Return [X, Y] of the center of cell containing provided text 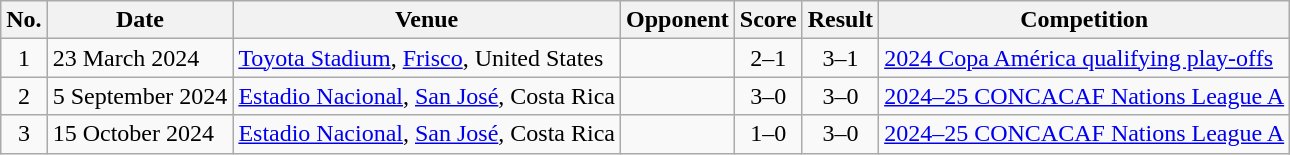
2 [24, 96]
Score [768, 20]
3 [24, 134]
Result [840, 20]
Venue [427, 20]
2024 Copa América qualifying play-offs [1084, 58]
1–0 [768, 134]
23 March 2024 [140, 58]
15 October 2024 [140, 134]
1 [24, 58]
3–1 [840, 58]
Opponent [678, 20]
5 September 2024 [140, 96]
2–1 [768, 58]
Competition [1084, 20]
Date [140, 20]
No. [24, 20]
Toyota Stadium, Frisco, United States [427, 58]
